Find where the given text appears and provide that cell's center as [X, Y] coordinate. 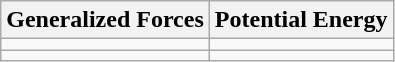
Potential Energy [301, 20]
Generalized Forces [106, 20]
